Detect which cell encompasses the target text, then output its [X, Y] center coordinate. 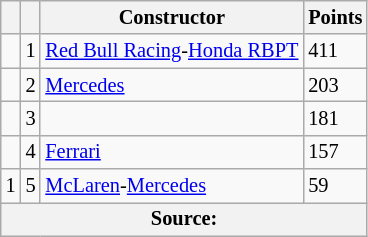
157 [335, 152]
Points [335, 17]
Source: [184, 219]
Mercedes [172, 85]
4 [31, 152]
2 [31, 85]
5 [31, 186]
59 [335, 186]
181 [335, 118]
Constructor [172, 17]
McLaren-Mercedes [172, 186]
Ferrari [172, 152]
411 [335, 51]
203 [335, 85]
3 [31, 118]
Red Bull Racing-Honda RBPT [172, 51]
